Provide the (x, y) coordinate of the cell's center where the given text is located.  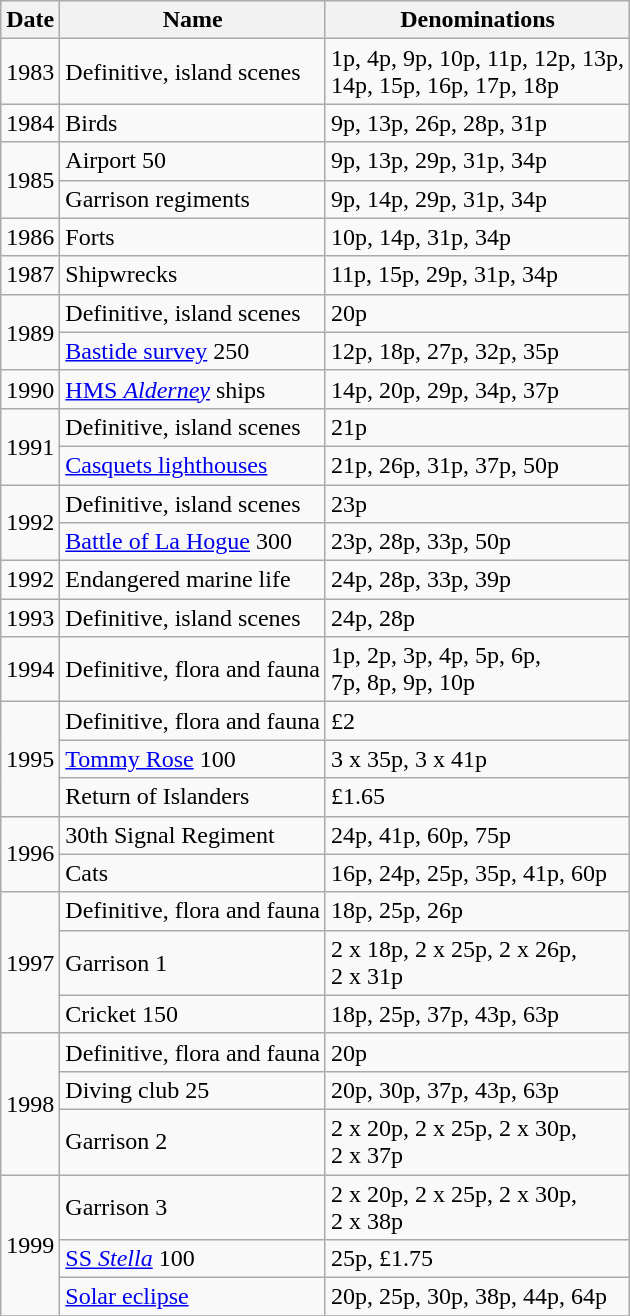
Garrison 1 (193, 962)
Endangered marine life (193, 580)
1997 (30, 962)
2 x 20p, 2 x 25p, 2 x 30p, 2 x 37p (477, 1142)
Garrison regiments (193, 199)
Garrison 3 (193, 1206)
1986 (30, 237)
1998 (30, 1104)
£1.65 (477, 797)
Forts (193, 237)
1983 (30, 72)
Return of Islanders (193, 797)
Airport 50 (193, 161)
30th Signal Regiment (193, 835)
Shipwrecks (193, 275)
1995 (30, 759)
16p, 24p, 25p, 35p, 41p, 60p (477, 873)
Cricket 150 (193, 1014)
1989 (30, 332)
1985 (30, 180)
24p, 28p (477, 618)
9p, 13p, 26p, 28p, 31p (477, 123)
Denominations (477, 20)
Tommy Rose 100 (193, 759)
21p (477, 427)
2 x 20p, 2 x 25p, 2 x 30p, 2 x 38p (477, 1206)
23p, 28p, 33p, 50p (477, 542)
1987 (30, 275)
Diving club 25 (193, 1090)
24p, 28p, 33p, 39p (477, 580)
1p, 2p, 3p, 4p, 5p, 6p, 7p, 8p, 9p, 10p (477, 670)
Solar eclipse (193, 1297)
Birds (193, 123)
1993 (30, 618)
£2 (477, 721)
21p, 26p, 31p, 37p, 50p (477, 465)
Bastide survey 250 (193, 351)
1990 (30, 389)
3 x 35p, 3 x 41p (477, 759)
18p, 25p, 26p (477, 911)
Cats (193, 873)
1994 (30, 670)
1999 (30, 1244)
HMS Alderney ships (193, 389)
Battle of La Hogue 300 (193, 542)
Garrison 2 (193, 1142)
20p, 30p, 37p, 43p, 63p (477, 1090)
24p, 41p, 60p, 75p (477, 835)
Casquets lighthouses (193, 465)
1996 (30, 854)
23p (477, 503)
1984 (30, 123)
9p, 13p, 29p, 31p, 34p (477, 161)
14p, 20p, 29p, 34p, 37p (477, 389)
10p, 14p, 31p, 34p (477, 237)
25p, £1.75 (477, 1259)
9p, 14p, 29p, 31p, 34p (477, 199)
1p, 4p, 9p, 10p, 11p, 12p, 13p, 14p, 15p, 16p, 17p, 18p (477, 72)
Name (193, 20)
18p, 25p, 37p, 43p, 63p (477, 1014)
12p, 18p, 27p, 32p, 35p (477, 351)
2 x 18p, 2 x 25p, 2 x 26p, 2 x 31p (477, 962)
20p, 25p, 30p, 38p, 44p, 64p (477, 1297)
Date (30, 20)
1991 (30, 446)
SS Stella 100 (193, 1259)
11p, 15p, 29p, 31p, 34p (477, 275)
